Output the (X, Y) coordinate of the center of the cell containing the given text.  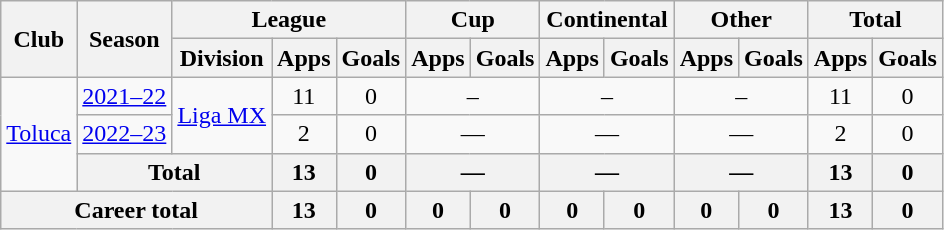
League (289, 20)
Division (222, 58)
Season (124, 39)
2021–22 (124, 96)
Other (741, 20)
Liga MX (222, 115)
Cup (473, 20)
Career total (136, 210)
Continental (607, 20)
Club (39, 39)
2022–23 (124, 134)
Toluca (39, 134)
